Find where the given text appears and provide that cell's center as (X, Y) coordinate. 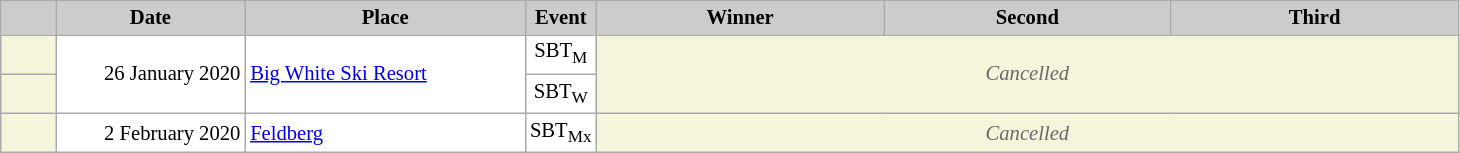
2 February 2020 (151, 132)
Place (385, 17)
Feldberg (385, 132)
SBTMx (560, 132)
Big White Ski Resort (385, 74)
Winner (740, 17)
Date (151, 17)
SBTW (560, 94)
26 January 2020 (151, 74)
Second (1028, 17)
Event (560, 17)
SBTM (560, 54)
Third (1314, 17)
